Return [X, Y] of the center of cell containing provided text 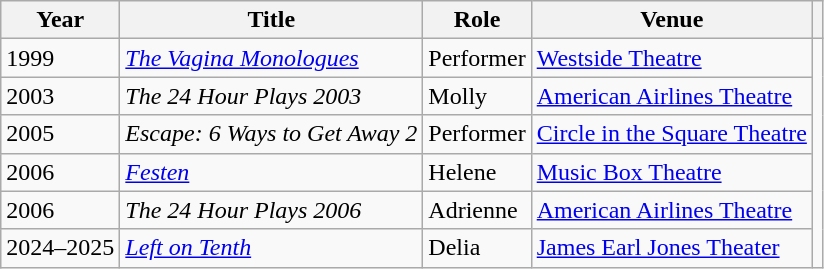
Music Box Theatre [672, 172]
Delia [477, 248]
Escape: 6 Ways to Get Away 2 [272, 134]
2005 [60, 134]
Adrienne [477, 210]
Molly [477, 96]
2024–2025 [60, 248]
The Vagina Monologues [272, 58]
2003 [60, 96]
Year [60, 20]
The 24 Hour Plays 2006 [272, 210]
Title [272, 20]
Westside Theatre [672, 58]
Venue [672, 20]
Helene [477, 172]
1999 [60, 58]
Left on Tenth [272, 248]
Festen [272, 172]
Circle in the Square Theatre [672, 134]
The 24 Hour Plays 2003 [272, 96]
Role [477, 20]
James Earl Jones Theater [672, 248]
